Return the (X, Y) coordinate for the center point of the cell that contains the specified text.  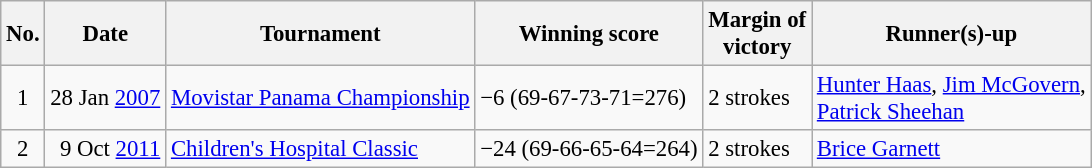
Tournament (320, 34)
Movistar Panama Championship (320, 98)
1 (23, 98)
−6 (69-67-73-71=276) (589, 98)
−24 (69-66-65-64=264) (589, 149)
No. (23, 34)
Margin ofvictory (758, 34)
Hunter Haas, Jim McGovern, Patrick Sheehan (952, 98)
9 Oct 2011 (106, 149)
Winning score (589, 34)
Runner(s)-up (952, 34)
28 Jan 2007 (106, 98)
2 (23, 149)
Date (106, 34)
Children's Hospital Classic (320, 149)
Brice Garnett (952, 149)
